Provide the (X, Y) coordinate of the cell's center where the given text is located.  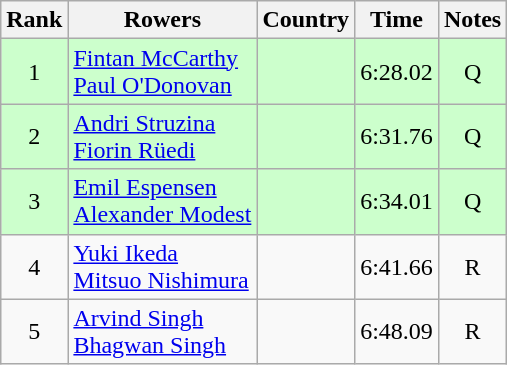
6:48.09 (397, 332)
6:31.76 (397, 136)
3 (34, 202)
6:28.02 (397, 72)
Time (397, 20)
Emil EspensenAlexander Modest (162, 202)
6:41.66 (397, 266)
Rowers (162, 20)
6:34.01 (397, 202)
Yuki IkedaMitsuo Nishimura (162, 266)
4 (34, 266)
Fintan McCarthyPaul O'Donovan (162, 72)
1 (34, 72)
Notes (472, 20)
Rank (34, 20)
5 (34, 332)
2 (34, 136)
Country (306, 20)
Arvind SinghBhagwan Singh (162, 332)
Andri StruzinaFiorin Rüedi (162, 136)
